Search for the cell housing the specified text and yield its [X, Y] center coordinate. 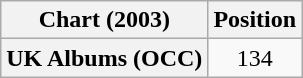
UK Albums (OCC) [104, 58]
Position [255, 20]
134 [255, 58]
Chart (2003) [104, 20]
